Find where the given text appears and provide that cell's center as [x, y] coordinate. 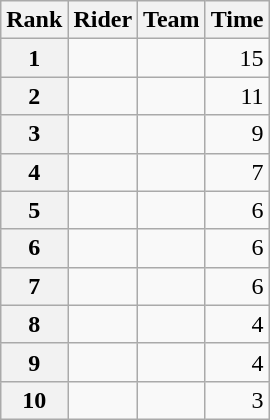
11 [237, 96]
Rider [103, 20]
5 [34, 210]
2 [34, 96]
8 [34, 324]
Time [237, 20]
Rank [34, 20]
15 [237, 58]
10 [34, 400]
Team [172, 20]
1 [34, 58]
